For the text-containing cell, return its midpoint in [x, y] coordinate format. 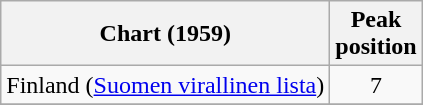
7 [376, 85]
Peakposition [376, 34]
Chart (1959) [166, 34]
Finland (Suomen virallinen lista) [166, 85]
